Return the (x, y) coordinate for the center point of the cell that contains the specified text.  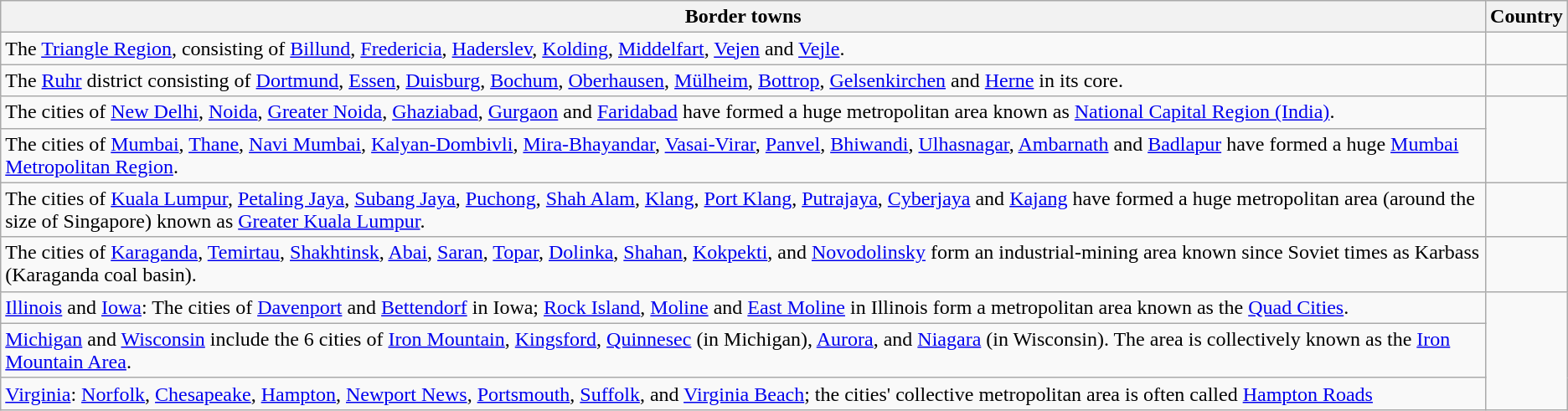
The Ruhr district consisting of Dortmund, Essen, Duisburg, Bochum, Oberhausen, Mülheim, Bottrop, Gelsenkirchen and Herne in its core. (744, 80)
Border towns (744, 17)
The Triangle Region, consisting of Billund, Fredericia, Haderslev, Kolding, Middelfart, Vejen and Vejle. (744, 49)
Country (1527, 17)
